Extract the (X, Y) coordinate from the center of the cell holding the provided text.  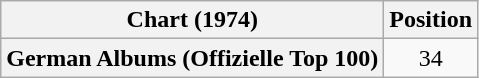
Position (431, 20)
34 (431, 58)
German Albums (Offizielle Top 100) (192, 58)
Chart (1974) (192, 20)
